For the text-containing cell, return its midpoint in (X, Y) coordinate format. 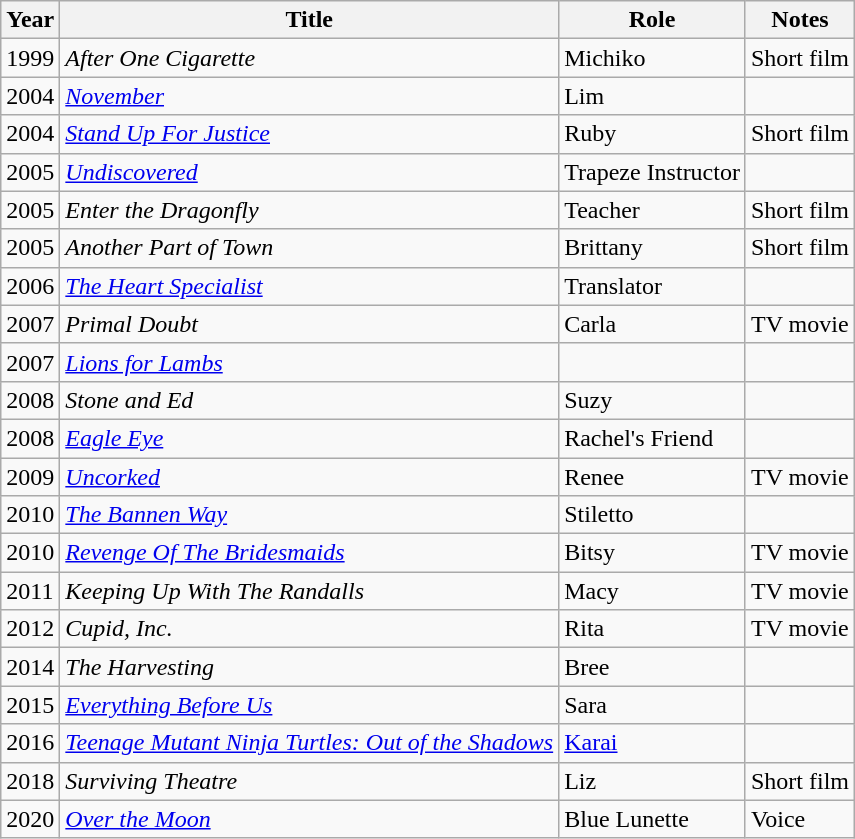
Stiletto (652, 515)
Bitsy (652, 553)
Primal Doubt (310, 324)
The Bannen Way (310, 515)
Eagle Eye (310, 438)
Teacher (652, 210)
Notes (800, 20)
Teenage Mutant Ninja Turtles: Out of the Shadows (310, 743)
2011 (30, 591)
Trapeze Instructor (652, 172)
Revenge Of The Bridesmaids (310, 553)
Stone and Ed (310, 400)
Voice (800, 819)
After One Cigarette (310, 58)
2006 (30, 286)
2015 (30, 705)
November (310, 96)
The Harvesting (310, 667)
Role (652, 20)
Everything Before Us (310, 705)
Another Part of Town (310, 248)
Rachel's Friend (652, 438)
Carla (652, 324)
Stand Up For Justice (310, 134)
Renee (652, 477)
Uncorked (310, 477)
2020 (30, 819)
Title (310, 20)
Undiscovered (310, 172)
Year (30, 20)
Liz (652, 781)
Karai (652, 743)
1999 (30, 58)
2012 (30, 629)
Suzy (652, 400)
Ruby (652, 134)
Sara (652, 705)
Surviving Theatre (310, 781)
Over the Moon (310, 819)
Translator (652, 286)
The Heart Specialist (310, 286)
Blue Lunette (652, 819)
2016 (30, 743)
Rita (652, 629)
Lim (652, 96)
Brittany (652, 248)
Keeping Up With The Randalls (310, 591)
2014 (30, 667)
Enter the Dragonfly (310, 210)
Lions for Lambs (310, 362)
2009 (30, 477)
Macy (652, 591)
Cupid, Inc. (310, 629)
Michiko (652, 58)
Bree (652, 667)
2018 (30, 781)
